Provide the (X, Y) coordinate of the cell's center where the given text is located.  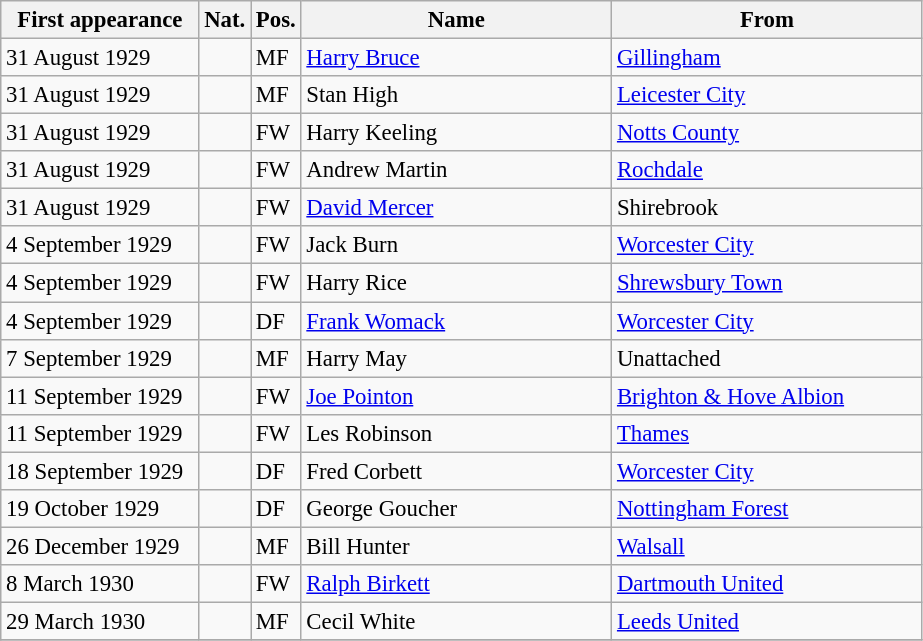
Dartmouth United (768, 584)
Frank Womack (456, 321)
Fred Corbett (456, 471)
8 March 1930 (100, 584)
George Goucher (456, 509)
First appearance (100, 20)
From (768, 20)
Walsall (768, 546)
Harry May (456, 358)
Stan High (456, 95)
Brighton & Hove Albion (768, 396)
Andrew Martin (456, 170)
Leicester City (768, 95)
18 September 1929 (100, 471)
Notts County (768, 133)
Ralph Birkett (456, 584)
Nottingham Forest (768, 509)
Bill Hunter (456, 546)
Les Robinson (456, 433)
Rochdale (768, 170)
Shrewsbury Town (768, 283)
Harry Bruce (456, 58)
Pos. (276, 20)
Nat. (225, 20)
7 September 1929 (100, 358)
Gillingham (768, 58)
Cecil White (456, 621)
29 March 1930 (100, 621)
Shirebrook (768, 208)
Thames (768, 433)
Jack Burn (456, 245)
Harry Keeling (456, 133)
Unattached (768, 358)
19 October 1929 (100, 509)
Joe Pointon (456, 396)
David Mercer (456, 208)
Harry Rice (456, 283)
Leeds United (768, 621)
Name (456, 20)
26 December 1929 (100, 546)
